Search for the cell housing the specified text and yield its (X, Y) center coordinate. 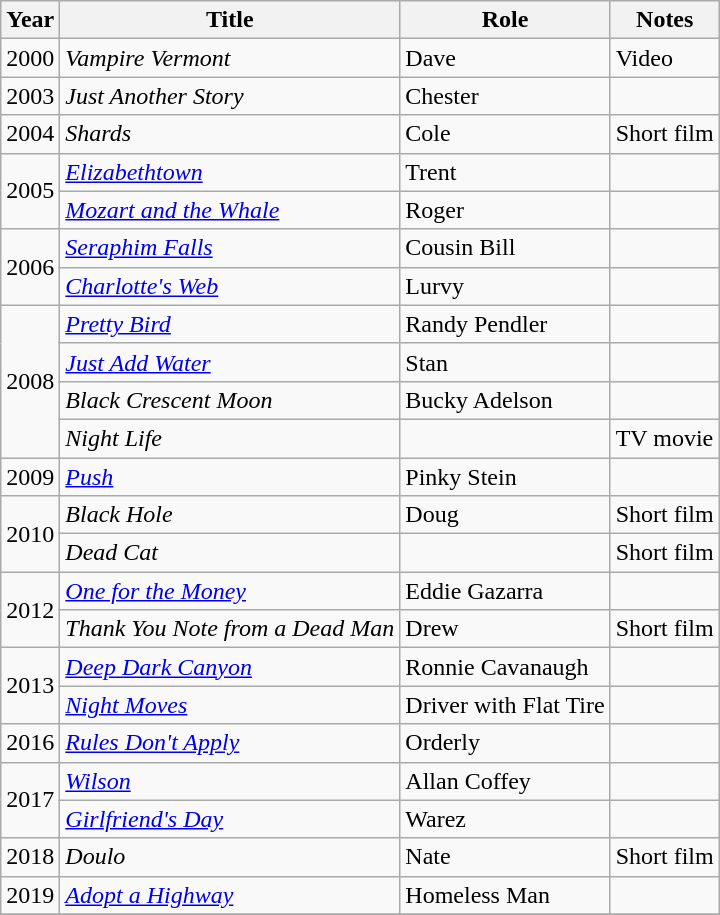
Roger (505, 210)
Allan Coffey (505, 781)
Drew (505, 629)
Dead Cat (230, 553)
Pretty Bird (230, 324)
2009 (30, 477)
Elizabethtown (230, 172)
Seraphim Falls (230, 248)
Title (230, 20)
2000 (30, 58)
2006 (30, 267)
Trent (505, 172)
Year (30, 20)
2004 (30, 134)
Cousin Bill (505, 248)
2003 (30, 96)
Deep Dark Canyon (230, 667)
Wilson (230, 781)
Driver with Flat Tire (505, 705)
Notes (664, 20)
Doulo (230, 857)
2018 (30, 857)
2010 (30, 534)
2016 (30, 743)
Warez (505, 819)
Girlfriend's Day (230, 819)
Just Another Story (230, 96)
Adopt a Highway (230, 895)
2013 (30, 686)
Randy Pendler (505, 324)
Eddie Gazarra (505, 591)
Orderly (505, 743)
Rules Don't Apply (230, 743)
Black Hole (230, 515)
Mozart and the Whale (230, 210)
Nate (505, 857)
Lurvy (505, 286)
Just Add Water (230, 362)
Role (505, 20)
Doug (505, 515)
Pinky Stein (505, 477)
Bucky Adelson (505, 400)
Chester (505, 96)
Video (664, 58)
Shards (230, 134)
2005 (30, 191)
Dave (505, 58)
Charlotte's Web (230, 286)
2019 (30, 895)
2017 (30, 800)
2008 (30, 381)
Stan (505, 362)
Vampire Vermont (230, 58)
Night Life (230, 438)
Push (230, 477)
Black Crescent Moon (230, 400)
TV movie (664, 438)
One for the Money (230, 591)
Night Moves (230, 705)
Cole (505, 134)
2012 (30, 610)
Homeless Man (505, 895)
Ronnie Cavanaugh (505, 667)
Thank You Note from a Dead Man (230, 629)
